Find where the given text appears and provide that cell's center as (x, y) coordinate. 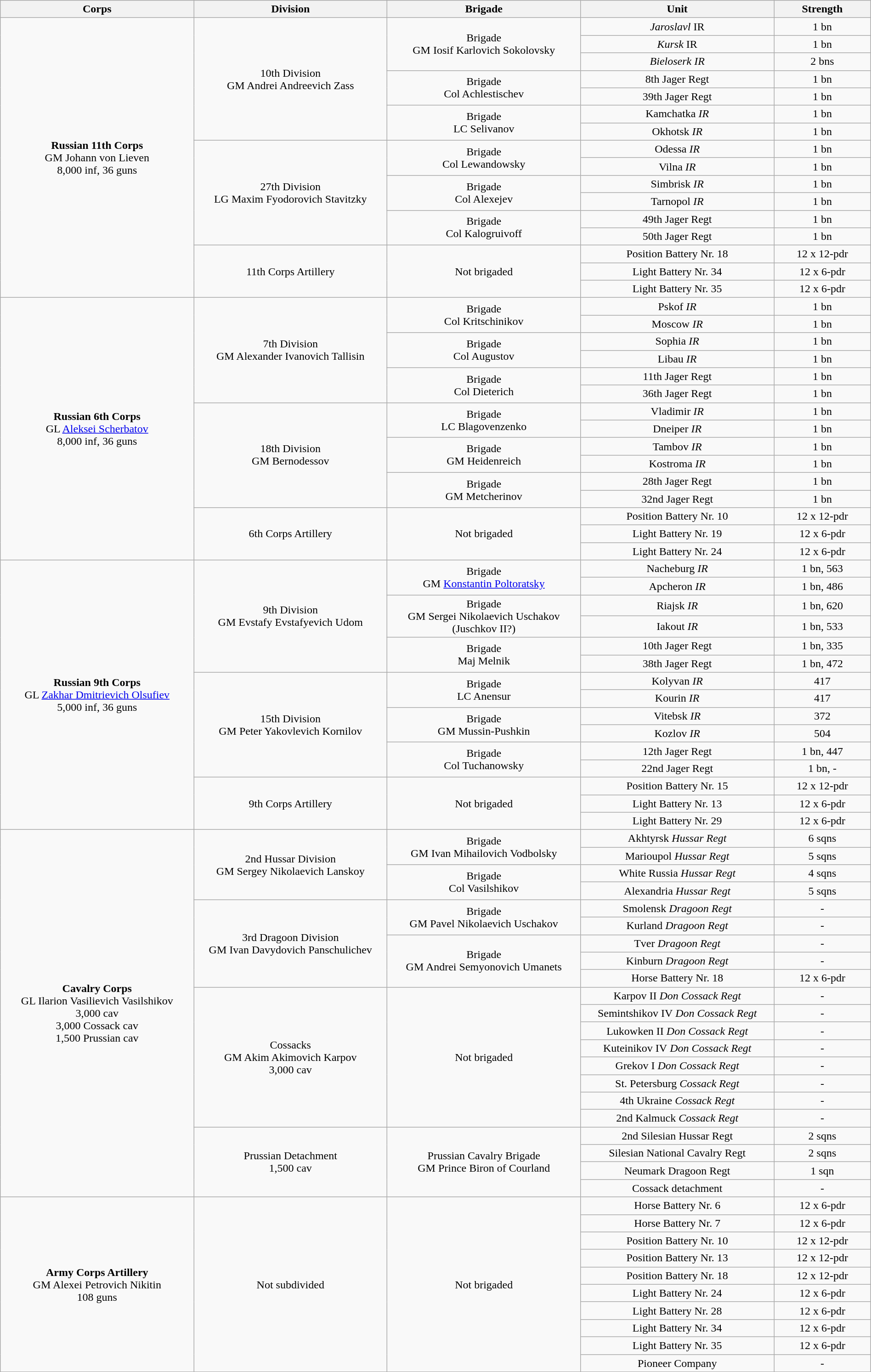
22nd Jager Regt (677, 768)
15th DivisionGM Peter Yakovlevich Kornilov (290, 725)
Dneiper IR (677, 429)
Light Battery Nr. 28 (677, 1310)
Bieloserk IR (677, 62)
38th Jager Regt (677, 663)
Kamchatka IR (677, 114)
6th Corps Artillery (290, 534)
BrigadeCol Dieterich (484, 385)
Sophia IR (677, 341)
Kozlov IR (677, 733)
4th Ukraine Cossack Regt (677, 1101)
1 sqn (822, 1171)
Tver Dragoon Regt (677, 943)
1 bn, 486 (822, 586)
Strength (822, 9)
Tambov IR (677, 446)
Pskof IR (677, 306)
Cossack detachment (677, 1188)
Light Battery Nr. 13 (677, 804)
11th Jager Regt (677, 376)
BrigadeCol Augustov (484, 350)
Horse Battery Nr. 18 (677, 978)
Light Battery Nr. 29 (677, 821)
10th Jager Regt (677, 646)
Simbrisk IR (677, 184)
Vilna IR (677, 166)
BrigadeLC Anensur (484, 690)
27th DivisionLG Maxim Fyodorovich Stavitzky (290, 193)
Prussian Cavalry BrigadeGM Prince Biron of Courland (484, 1162)
504 (822, 733)
BrigadeMaj Melnik (484, 655)
Not subdivided (290, 1285)
CossacksGM Akim Akimovich Karpov3,000 cav (290, 1057)
Alexandria Hussar Regt (677, 891)
Brigade (484, 9)
Libau IR (677, 359)
12th Jager Regt (677, 751)
BrigadeGM Pavel Nikolaevich Uschakov (484, 917)
Okhotsk IR (677, 131)
BrigadeGM Metcherinov (484, 490)
St. Petersburg Cossack Regt (677, 1083)
Marioupol Hussar Regt (677, 856)
Grekov I Don Cossack Regt (677, 1066)
2 bns (822, 62)
BrigadeLC Selivanov (484, 123)
Division (290, 9)
Moscow IR (677, 324)
BrigadeGM Andrei Semyonovich Umanets (484, 961)
Odessa IR (677, 149)
4 sqns (822, 873)
3rd Dragoon DivisionGM Ivan Davydovich Panschulichev (290, 943)
Kostroma IR (677, 464)
Position Battery Nr. 13 (677, 1258)
Pioneer Company (677, 1363)
BrigadeCol Achlestischev (484, 88)
Tarnopol IR (677, 201)
Corps (97, 9)
BrigadeLC Blagovenzenko (484, 420)
Unit (677, 9)
Kinburn Dragoon Regt (677, 961)
BrigadeGM Konstantin Poltoratsky (484, 578)
Russian 6th CorpsGL Aleksei Scherbatov8,000 inf, 36 guns (97, 429)
BrigadeGM Iosif Karlovich Sokolovsky (484, 44)
2nd Kalmuck Cossack Regt (677, 1118)
50th Jager Regt (677, 237)
White Russia Hussar Regt (677, 873)
Kolyvan IR (677, 681)
Jaroslavl IR (677, 27)
BrigadeCol Alexejev (484, 193)
Vladimir IR (677, 411)
Kourin IR (677, 698)
BrigadeCol Kalogruivoff (484, 228)
32nd Jager Regt (677, 499)
Apcheron IR (677, 586)
BrigadeCol Tuchanowsky (484, 760)
Horse Battery Nr. 6 (677, 1206)
BrigadeGM Sergei Nikolaevich Uschakov (Juschkov II?) (484, 616)
1 bn, 335 (822, 646)
39th Jager Regt (677, 96)
Light Battery Nr. 19 (677, 534)
Kuteinikov IV Don Cossack Regt (677, 1048)
Karpov II Don Cossack Regt (677, 996)
Kurland Dragoon Regt (677, 926)
6 sqns (822, 839)
Silesian National Cavalry Regt (677, 1153)
36th Jager Regt (677, 394)
1 bn, 472 (822, 663)
Lukowken II Don Cossack Regt (677, 1031)
18th DivisionGM Bernodessov (290, 455)
1 bn, 620 (822, 606)
Nacheburg IR (677, 569)
BrigadeCol Vasilshikov (484, 882)
9th DivisionGM Evstafy Evstafyevich Udom (290, 616)
Neumark Dragoon Regt (677, 1171)
1 bn, - (822, 768)
7th DivisionGM Alexander Ivanovich Tallisin (290, 350)
Russian 11th CorpsGM Johann von Lieven8,000 inf, 36 guns (97, 158)
372 (822, 716)
BrigadeCol Lewandowsky (484, 158)
BrigadeCol Kritschinikov (484, 315)
1 bn, 563 (822, 569)
Akhtyrsk Hussar Regt (677, 839)
Horse Battery Nr. 7 (677, 1223)
BrigadeGM Heidenreich (484, 455)
Iakout IR (677, 627)
9th Corps Artillery (290, 803)
Prussian Detachment1,500 cav (290, 1162)
Kursk IR (677, 44)
11th Corps Artillery (290, 272)
Vitebsk IR (677, 716)
10th DivisionGM Andrei Andreevich Zass (290, 79)
2nd Hussar DivisionGM Sergey Nikolaevich Lanskoy (290, 865)
1 bn, 533 (822, 627)
8th Jager Regt (677, 79)
Cavalry CorpsGL Ilarion Vasilievich Vasilshikov3,000 cav3,000 Cossack cav1,500 Prussian cav (97, 1014)
Position Battery Nr. 15 (677, 786)
BrigadeGM Mussin-Pushkin (484, 725)
1 bn, 447 (822, 751)
BrigadeGM Ivan Mihailovich Vodbolsky (484, 847)
2nd Silesian Hussar Regt (677, 1136)
Riajsk IR (677, 606)
Smolensk Dragoon Regt (677, 908)
Semintshikov IV Don Cossack Regt (677, 1013)
49th Jager Regt (677, 219)
Russian 9th CorpsGL Zakhar Dmitrievich Olsufiev5,000 inf, 36 guns (97, 695)
Army Corps ArtilleryGM Alexei Petrovich Nikitin108 guns (97, 1285)
28th Jager Regt (677, 481)
